Determine the (x, y) coordinate at the center of the cell enclosing the given text.  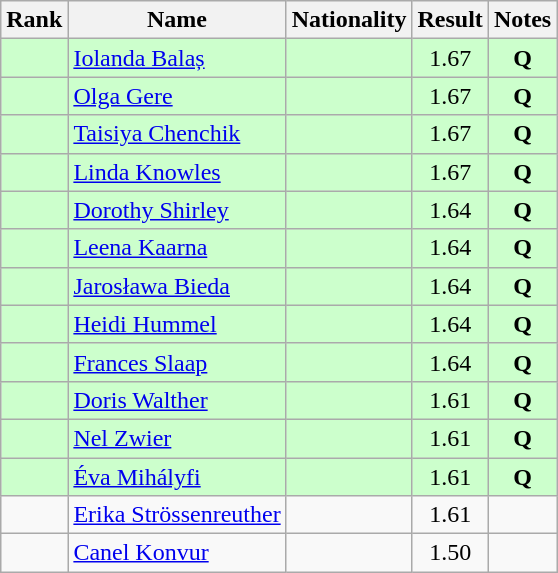
Doris Walther (177, 400)
Erika Strössenreuther (177, 515)
1.50 (450, 553)
Rank (34, 20)
Iolanda Balaș (177, 58)
Notes (522, 20)
Heidi Hummel (177, 324)
Dorothy Shirley (177, 210)
Éva Mihályfi (177, 477)
Jarosława Bieda (177, 286)
Olga Gere (177, 96)
Name (177, 20)
Nationality (349, 20)
Taisiya Chenchik (177, 134)
Leena Kaarna (177, 248)
Result (450, 20)
Linda Knowles (177, 172)
Nel Zwier (177, 438)
Canel Konvur (177, 553)
Frances Slaap (177, 362)
